Search for the cell housing the specified text and yield its (X, Y) center coordinate. 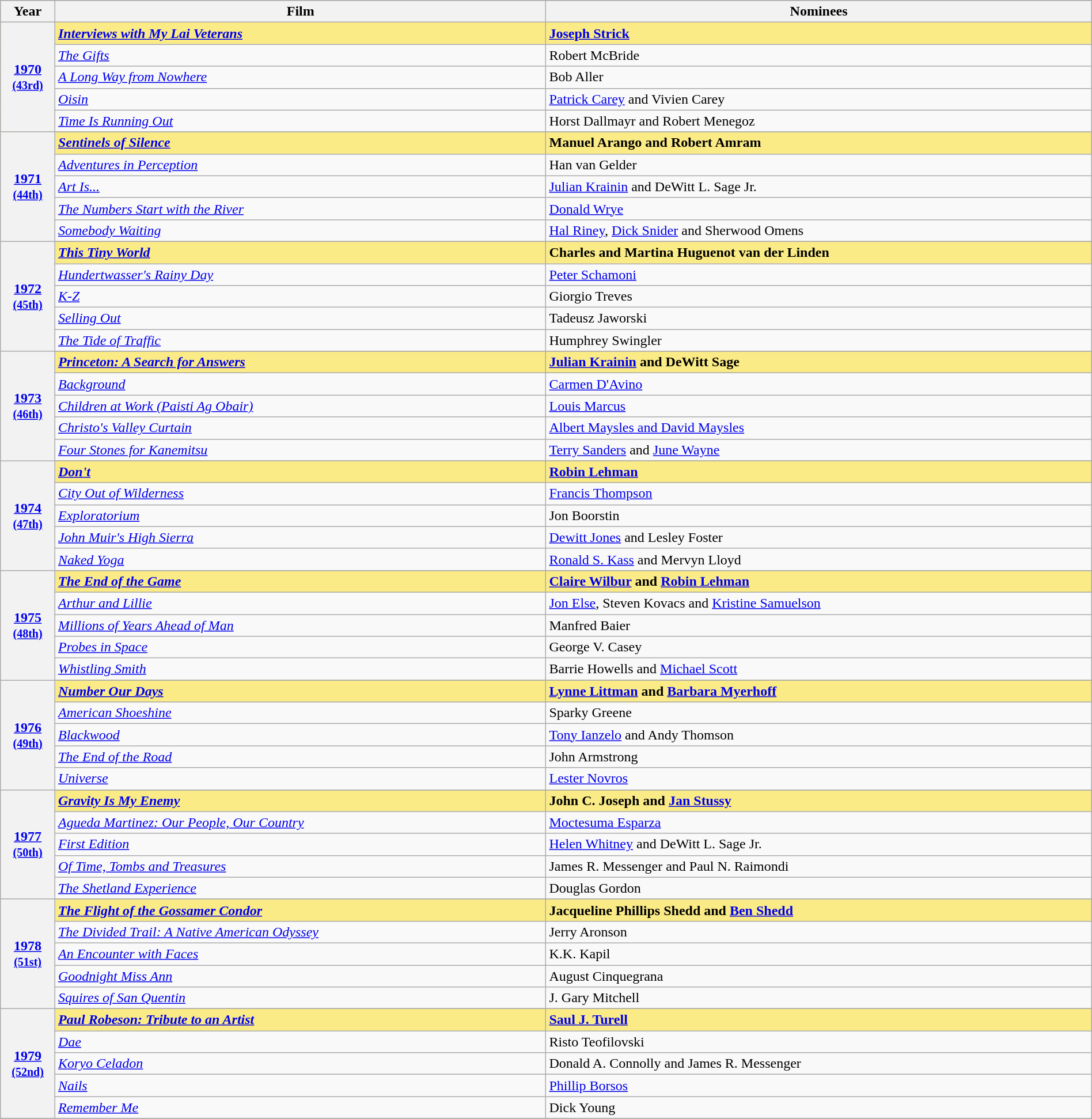
Four Stones for Kanemitsu (301, 450)
John Muir's High Sierra (301, 537)
Sentinels of Silence (301, 143)
Donald A. Connolly and James R. Messenger (819, 1064)
Selling Out (301, 318)
Horst Dallmayr and Robert Menegoz (819, 121)
J. Gary Mitchell (819, 998)
Dick Young (819, 1107)
Peter Schamoni (819, 275)
Koryo Celadon (301, 1064)
The End of the Road (301, 757)
Albert Maysles and David Maysles (819, 428)
Lynne Littman and Barbara Myerhoff (819, 691)
Adventures in Perception (301, 165)
Christo's Valley Curtain (301, 428)
Year (28, 12)
Lester Novros (819, 779)
Julian Krainin and DeWitt Sage (819, 362)
The Numbers Start with the River (301, 208)
Art Is... (301, 187)
1975(48th) (28, 625)
Millions of Years Ahead of Man (301, 625)
Of Time, Tombs and Treasures (301, 866)
An Encounter with Faces (301, 954)
1972(45th) (28, 296)
Arthur and Lillie (301, 603)
Phillip Borsos (819, 1086)
Giorgio Treves (819, 297)
Joseph Strick (819, 33)
Blackwood (301, 735)
The Tide of Traffic (301, 340)
Children at Work (Paisti Ag Obair) (301, 406)
1971(44th) (28, 187)
Nominees (819, 12)
Dae (301, 1042)
Julian Krainin and DeWitt L. Sage Jr. (819, 187)
Claire Wilbur and Robin Lehman (819, 581)
Nails (301, 1086)
Somebody Waiting (301, 230)
Background (301, 384)
John Armstrong (819, 757)
Jerry Aronson (819, 932)
First Edition (301, 844)
Carmen D'Avino (819, 384)
Jacqueline Phillips Shedd and Ben Shedd (819, 910)
Whistling Smith (301, 669)
Hundertwasser's Rainy Day (301, 275)
John C. Joseph and Jan Stussy (819, 801)
Dewitt Jones and Lesley Foster (819, 537)
K-Z (301, 297)
August Cinquegrana (819, 976)
1973(46th) (28, 406)
The Gifts (301, 55)
Louis Marcus (819, 406)
Robert McBride (819, 55)
George V. Casey (819, 647)
Paul Robeson: Tribute to an Artist (301, 1020)
Manuel Arango and Robert Amram (819, 143)
Film (301, 12)
Interviews with My Lai Veterans (301, 33)
Manfred Baier (819, 625)
Naked Yoga (301, 559)
Han van Gelder (819, 165)
Ronald S. Kass and Mervyn Lloyd (819, 559)
1976(49th) (28, 735)
Douglas Gordon (819, 888)
A Long Way from Nowhere (301, 77)
Risto Teofilovski (819, 1042)
James R. Messenger and Paul N. Raimondi (819, 866)
1970(43rd) (28, 77)
Moctesuma Esparza (819, 822)
K.K. Kapil (819, 954)
Sparky Greene (819, 713)
Terry Sanders and June Wayne (819, 450)
Exploratorium (301, 515)
The Flight of the Gossamer Condor (301, 910)
1978(51st) (28, 954)
1979(52nd) (28, 1064)
The Shetland Experience (301, 888)
American Shoeshine (301, 713)
Hal Riney, Dick Snider and Sherwood Omens (819, 230)
Probes in Space (301, 647)
Princeton: A Search for Answers (301, 362)
1977(50th) (28, 844)
Don't (301, 472)
Saul J. Turell (819, 1020)
Charles and Martina Huguenot van der Linden (819, 252)
Tadeusz Jaworski (819, 318)
Donald Wrye (819, 208)
Universe (301, 779)
Humphrey Swingler (819, 340)
Patrick Carey and Vivien Carey (819, 99)
City Out of Wilderness (301, 494)
Robin Lehman (819, 472)
The Divided Trail: A Native American Odyssey (301, 932)
This Tiny World (301, 252)
Agueda Martinez: Our People, Our Country (301, 822)
Gravity Is My Enemy (301, 801)
The End of the Game (301, 581)
Bob Aller (819, 77)
Time Is Running Out (301, 121)
Number Our Days (301, 691)
Remember Me (301, 1107)
1974(47th) (28, 515)
Squires of San Quentin (301, 998)
Goodnight Miss Ann (301, 976)
Jon Else, Steven Kovacs and Kristine Samuelson (819, 603)
Jon Boorstin (819, 515)
Helen Whitney and DeWitt L. Sage Jr. (819, 844)
Barrie Howells and Michael Scott (819, 669)
Tony Ianzelo and Andy Thomson (819, 735)
Oisin (301, 99)
Francis Thompson (819, 494)
